Output the [X, Y] coordinate of the center of the cell containing the given text.  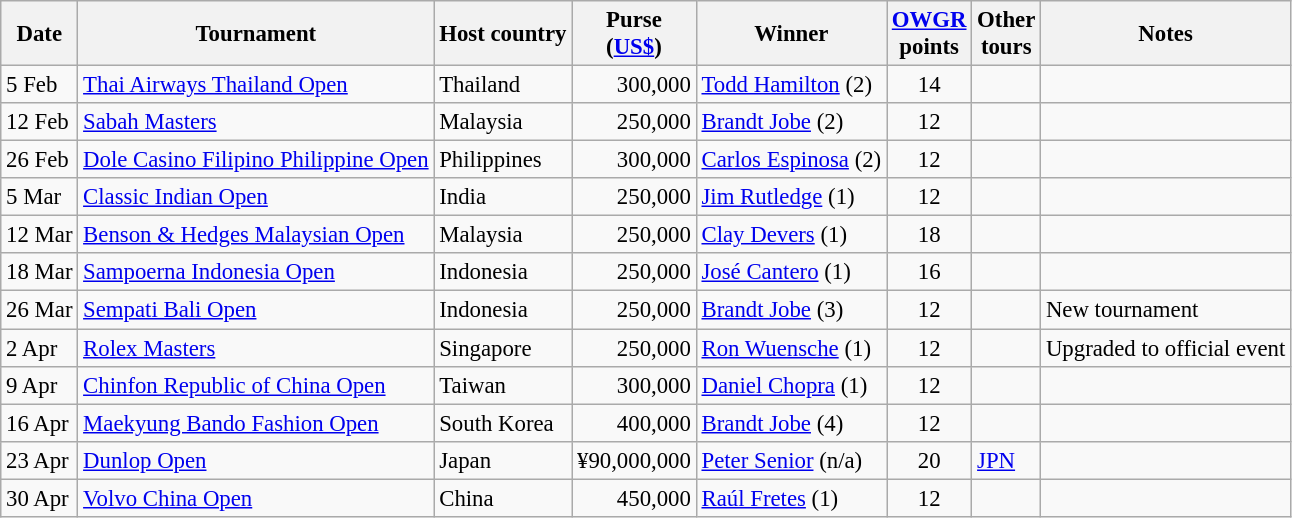
450,000 [634, 498]
Taiwan [503, 385]
12 Feb [40, 122]
Thai Airways Thailand Open [256, 85]
Thailand [503, 85]
Todd Hamilton (2) [791, 85]
Sampoerna Indonesia Open [256, 273]
South Korea [503, 423]
JPN [1006, 460]
Singapore [503, 348]
16 Apr [40, 423]
Upgraded to official event [1166, 348]
23 Apr [40, 460]
Date [40, 34]
Brandt Jobe (3) [791, 310]
18 Mar [40, 273]
26 Feb [40, 160]
Classic Indian Open [256, 197]
Purse(US$) [634, 34]
Host country [503, 34]
400,000 [634, 423]
Carlos Espinosa (2) [791, 160]
30 Apr [40, 498]
Raúl Fretes (1) [791, 498]
12 Mar [40, 235]
5 Feb [40, 85]
16 [928, 273]
Sabah Masters [256, 122]
9 Apr [40, 385]
20 [928, 460]
New tournament [1166, 310]
¥90,000,000 [634, 460]
Jim Rutledge (1) [791, 197]
Ron Wuensche (1) [791, 348]
José Cantero (1) [791, 273]
Chinfon Republic of China Open [256, 385]
Sempati Bali Open [256, 310]
Notes [1166, 34]
Brandt Jobe (2) [791, 122]
18 [928, 235]
Maekyung Bando Fashion Open [256, 423]
Dole Casino Filipino Philippine Open [256, 160]
Tournament [256, 34]
5 Mar [40, 197]
China [503, 498]
Peter Senior (n/a) [791, 460]
2 Apr [40, 348]
Rolex Masters [256, 348]
Philippines [503, 160]
14 [928, 85]
Clay Devers (1) [791, 235]
26 Mar [40, 310]
Winner [791, 34]
OWGRpoints [928, 34]
Japan [503, 460]
Dunlop Open [256, 460]
Benson & Hedges Malaysian Open [256, 235]
Daniel Chopra (1) [791, 385]
Othertours [1006, 34]
India [503, 197]
Volvo China Open [256, 498]
Brandt Jobe (4) [791, 423]
